Scan for the cell matching the given text and deliver its (x, y) coordinate at center. 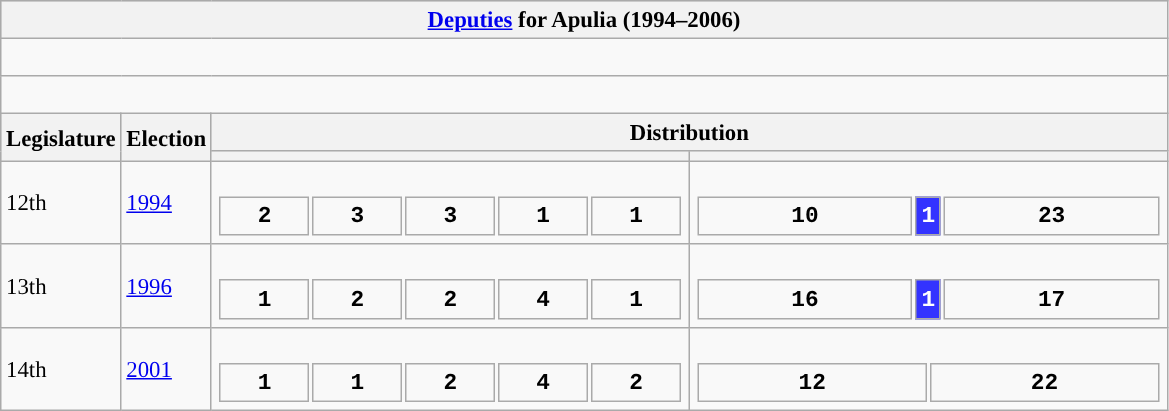
12th (61, 204)
13th (61, 286)
16 (806, 300)
2 3 3 1 1 (450, 204)
Election (166, 138)
Legislature (61, 138)
1996 (166, 286)
1994 (166, 204)
1 2 2 4 1 (450, 286)
2001 (166, 368)
16 1 17 (928, 286)
1 1 2 4 2 (450, 368)
10 (806, 216)
10 1 23 (928, 204)
Deputies for Apulia (1994–2006) (584, 20)
14th (61, 368)
Distribution (689, 133)
17 (1052, 300)
12 (812, 382)
12 22 (928, 368)
23 (1052, 216)
22 (1044, 382)
